From the cell containing the given text, extract its center point as (x, y) coordinate. 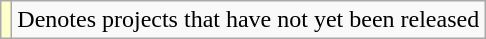
Denotes projects that have not yet been released (248, 20)
